Return (x, y) of the center of cell containing provided text 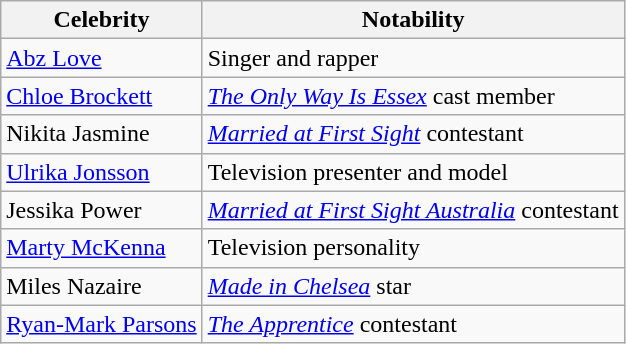
Nikita Jasmine (102, 134)
Miles Nazaire (102, 286)
Made in Chelsea star (413, 286)
The Apprentice contestant (413, 324)
Marty McKenna (102, 248)
Singer and rapper (413, 58)
Married at First Sight Australia contestant (413, 210)
Television personality (413, 248)
Ulrika Jonsson (102, 172)
Notability (413, 20)
Celebrity (102, 20)
Chloe Brockett (102, 96)
Jessika Power (102, 210)
Abz Love (102, 58)
Married at First Sight contestant (413, 134)
Ryan-Mark Parsons (102, 324)
Television presenter and model (413, 172)
The Only Way Is Essex cast member (413, 96)
